Pinpoint the cell where the given text exists, returning its [X, Y] midpoint coordinate. 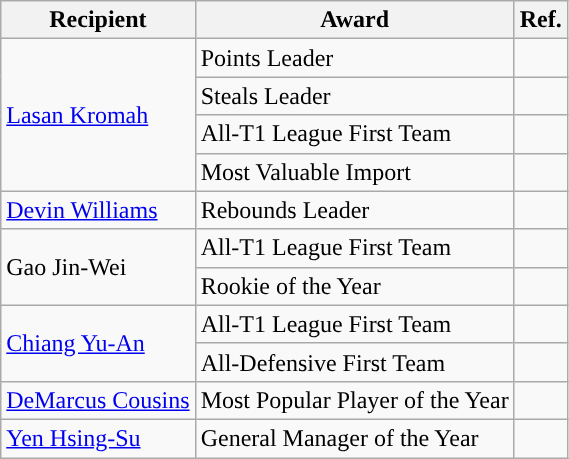
Lasan Kromah [98, 115]
Points Leader [354, 58]
Steals Leader [354, 96]
Ref. [540, 20]
Award [354, 20]
Rookie of the Year [354, 286]
Most Popular Player of the Year [354, 400]
Chiang Yu-An [98, 343]
Recipient [98, 20]
Rebounds Leader [354, 210]
Gao Jin-Wei [98, 267]
General Manager of the Year [354, 438]
All-Defensive First Team [354, 362]
Most Valuable Import [354, 172]
DeMarcus Cousins [98, 400]
Yen Hsing-Su [98, 438]
Devin Williams [98, 210]
